Determine the (x, y) coordinate at the center of the cell enclosing the given text.  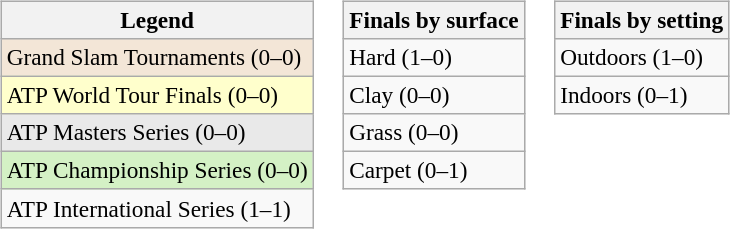
ATP World Tour Finals (0–0) (157, 95)
Indoors (0–1) (642, 95)
Legend (157, 20)
ATP Championship Series (0–0) (157, 171)
Clay (0–0) (434, 95)
ATP International Series (1–1) (157, 208)
Grand Slam Tournaments (0–0) (157, 57)
Hard (1–0) (434, 57)
Finals by surface (434, 20)
Grass (0–0) (434, 133)
ATP Masters Series (0–0) (157, 133)
Outdoors (1–0) (642, 57)
Finals by setting (642, 20)
Carpet (0–1) (434, 171)
